Extract the [X, Y] coordinate from the center of the cell holding the provided text.  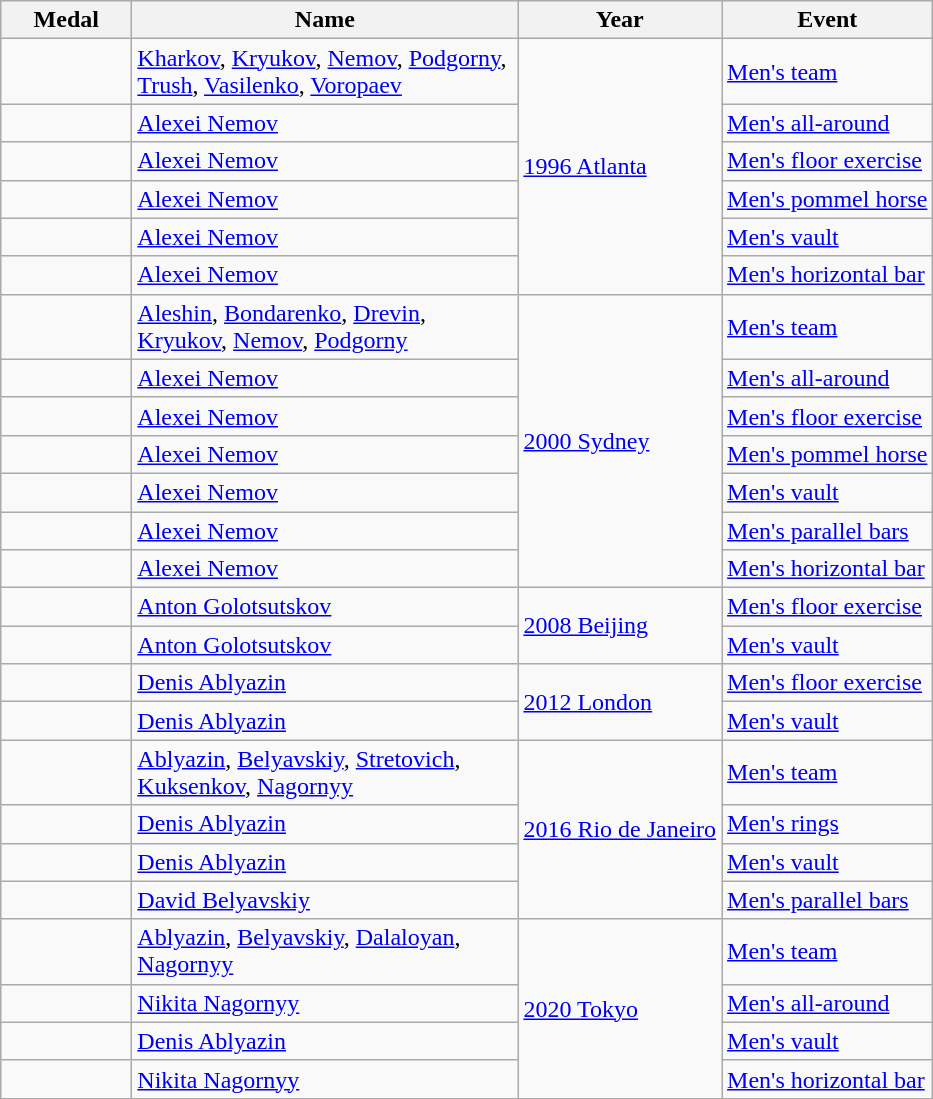
Name [325, 20]
Men's rings [828, 824]
2020 Tokyo [620, 1008]
Medal [66, 20]
Ablyazin, Belyavskiy, Stretovich, Kuksenkov, Nagornyy [325, 772]
1996 Atlanta [620, 166]
2000 Sydney [620, 440]
Aleshin, Bondarenko, Drevin, Kryukov, Nemov, Podgorny [325, 326]
Year [620, 20]
David Belyavskiy [325, 900]
2016 Rio de Janeiro [620, 830]
2012 London [620, 702]
2008 Beijing [620, 626]
Kharkov, Kryukov, Nemov, Podgorny, Trush, Vasilenko, Voropaev [325, 72]
Ablyazin, Belyavskiy, Dalaloyan, Nagornyy [325, 952]
Event [828, 20]
